For the text-containing cell, return its midpoint in [x, y] coordinate format. 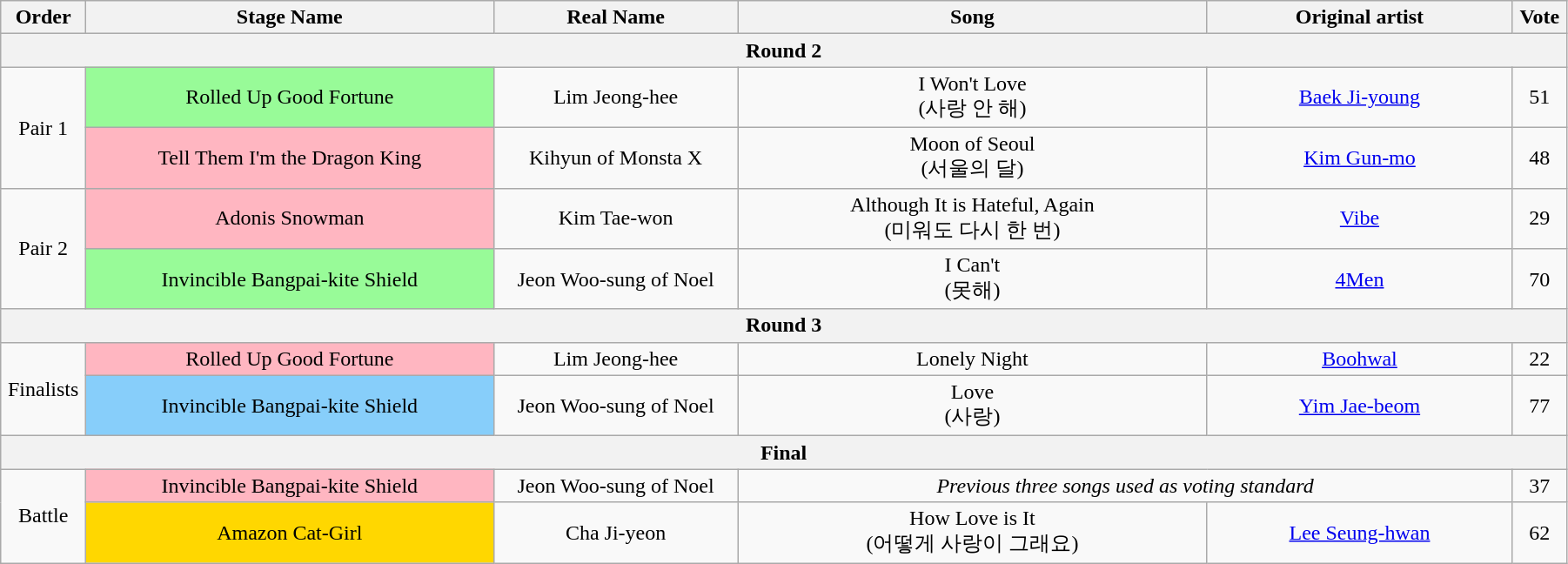
29 [1539, 218]
Baek Ji-young [1359, 97]
Cha Ji-yeon [616, 533]
Real Name [616, 17]
Final [784, 453]
Kim Gun-mo [1359, 158]
Pair 2 [44, 249]
77 [1539, 406]
I Won't Love(사랑 안 해) [973, 97]
Previous three songs used as voting standard [1125, 486]
How Love is It(어떻게 사랑이 그래요) [973, 533]
Yim Jae-beom [1359, 406]
Round 3 [784, 326]
Battle [44, 516]
Although It is Hateful, Again(미워도 다시 한 번) [973, 218]
37 [1539, 486]
Boohwal [1359, 359]
Lonely Night [973, 359]
Vibe [1359, 218]
Pair 1 [44, 127]
Kihyun of Monsta X [616, 158]
I Can't(못해) [973, 279]
Vote [1539, 17]
Song [973, 17]
Kim Tae-won [616, 218]
Finalists [44, 389]
70 [1539, 279]
Stage Name [290, 17]
Original artist [1359, 17]
Round 2 [784, 50]
22 [1539, 359]
4Men [1359, 279]
51 [1539, 97]
Lee Seung-hwan [1359, 533]
48 [1539, 158]
Adonis Snowman [290, 218]
Tell Them I'm the Dragon King [290, 158]
62 [1539, 533]
Moon of Seoul(서울의 달) [973, 158]
Amazon Cat-Girl [290, 533]
Order [44, 17]
Love(사랑) [973, 406]
